Capture the cell that displays the provided text and extract its (x, y) central coordinate. 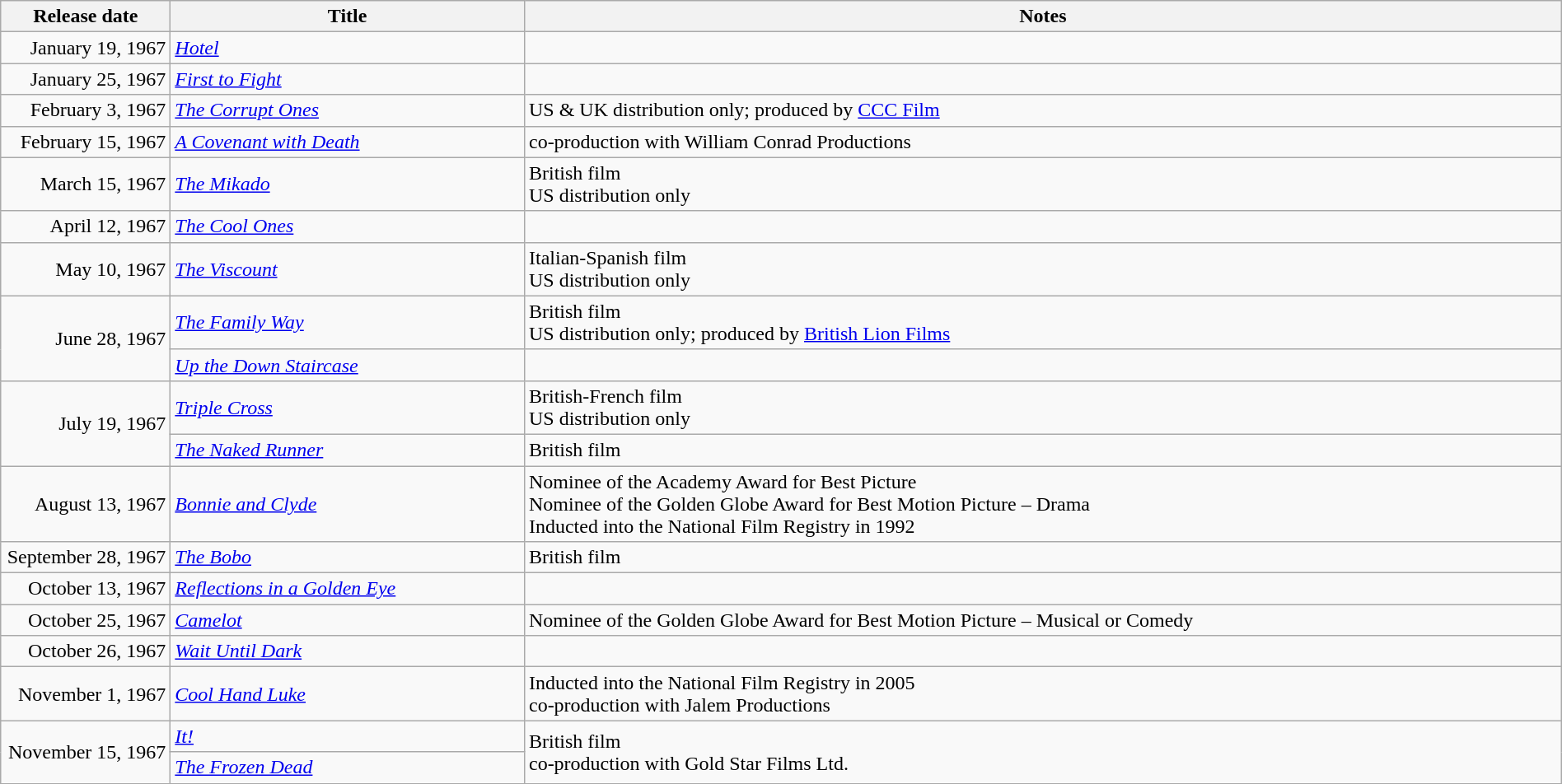
The Corrupt Ones (348, 110)
October 13, 1967 (86, 589)
The Cool Ones (348, 226)
Triple Cross (348, 407)
Nominee of the Golden Globe Award for Best Motion Picture – Musical or Comedy (1043, 620)
May 10, 1967 (86, 268)
British-French filmUS distribution only (1043, 407)
British filmUS distribution only (1043, 184)
Up the Down Staircase (348, 365)
October 25, 1967 (86, 620)
February 15, 1967 (86, 142)
Reflections in a Golden Eye (348, 589)
November 15, 1967 (86, 752)
March 15, 1967 (86, 184)
Italian-Spanish filmUS distribution only (1043, 268)
Camelot (348, 620)
The Naked Runner (348, 450)
February 3, 1967 (86, 110)
July 19, 1967 (86, 423)
Title (348, 16)
Inducted into the National Film Registry in 2005co-production with Jalem Productions (1043, 693)
January 19, 1967 (86, 48)
October 26, 1967 (86, 651)
A Covenant with Death (348, 142)
Cool Hand Luke (348, 693)
co-production with William Conrad Productions (1043, 142)
The Viscount (348, 268)
Notes (1043, 16)
British filmco-production with Gold Star Films Ltd. (1043, 752)
June 28, 1967 (86, 338)
January 25, 1967 (86, 79)
The Mikado (348, 184)
First to Fight (348, 79)
September 28, 1967 (86, 558)
Hotel (348, 48)
British filmUS distribution only; produced by British Lion Films (1043, 323)
August 13, 1967 (86, 504)
It! (348, 736)
Wait Until Dark (348, 651)
US & UK distribution only; produced by CCC Film (1043, 110)
The Family Way (348, 323)
The Bobo (348, 558)
Release date (86, 16)
The Frozen Dead (348, 768)
November 1, 1967 (86, 693)
Bonnie and Clyde (348, 504)
April 12, 1967 (86, 226)
